Return the (x, y) coordinate for the center point of the cell that contains the specified text.  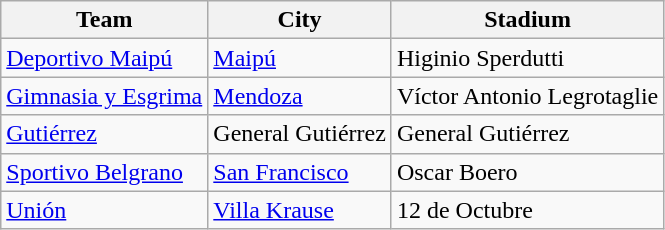
San Francisco (300, 172)
Oscar Boero (527, 172)
Gimnasia y Esgrima (104, 96)
Maipú (300, 58)
Gutiérrez (104, 134)
Unión (104, 210)
12 de Octubre (527, 210)
Deportivo Maipú (104, 58)
Team (104, 20)
City (300, 20)
Villa Krause (300, 210)
Sportivo Belgrano (104, 172)
Higinio Sperdutti (527, 58)
Mendoza (300, 96)
Víctor Antonio Legrotaglie (527, 96)
Stadium (527, 20)
